Return (X, Y) of the center of cell containing provided text 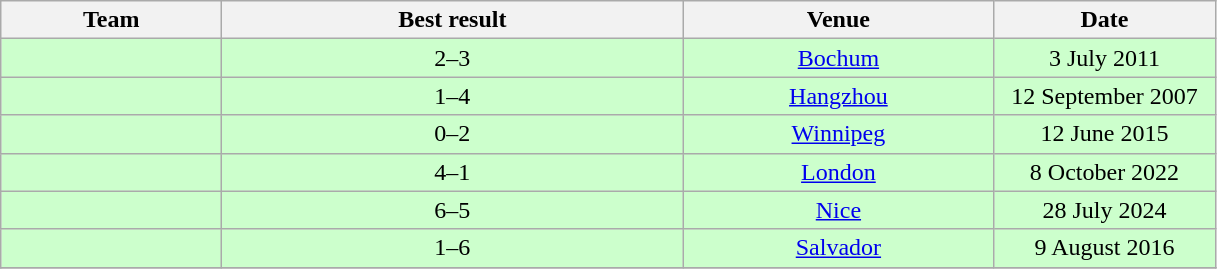
Team (112, 20)
8 October 2022 (1104, 172)
6–5 (452, 210)
9 August 2016 (1104, 248)
0–2 (452, 134)
28 July 2024 (1104, 210)
Venue (838, 20)
12 June 2015 (1104, 134)
2–3 (452, 58)
London (838, 172)
Winnipeg (838, 134)
1–6 (452, 248)
Salvador (838, 248)
Best result (452, 20)
4–1 (452, 172)
Nice (838, 210)
1–4 (452, 96)
3 July 2011 (1104, 58)
Bochum (838, 58)
12 September 2007 (1104, 96)
Date (1104, 20)
Hangzhou (838, 96)
